For the text-containing cell, return its midpoint in [X, Y] coordinate format. 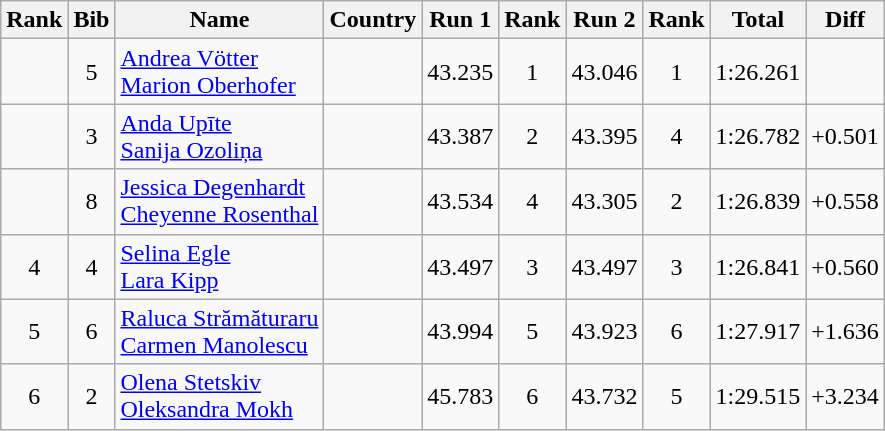
Selina EgleLara Kipp [220, 266]
Total [758, 20]
43.534 [460, 202]
8 [92, 202]
+0.558 [846, 202]
Run 2 [604, 20]
+0.501 [846, 136]
1:26.841 [758, 266]
+1.636 [846, 332]
43.395 [604, 136]
1:29.515 [758, 396]
Olena StetskivOleksandra Mokh [220, 396]
Raluca StrămăturaruCarmen Manolescu [220, 332]
Andrea VötterMarion Oberhofer [220, 72]
43.046 [604, 72]
Diff [846, 20]
+3.234 [846, 396]
Country [373, 20]
Name [220, 20]
Run 1 [460, 20]
43.305 [604, 202]
Bib [92, 20]
43.387 [460, 136]
43.923 [604, 332]
45.783 [460, 396]
Anda UpīteSanija Ozoliņa [220, 136]
43.732 [604, 396]
1:26.782 [758, 136]
1:26.261 [758, 72]
Jessica DegenhardtCheyenne Rosenthal [220, 202]
1:27.917 [758, 332]
+0.560 [846, 266]
1:26.839 [758, 202]
43.994 [460, 332]
43.235 [460, 72]
